For the text-containing cell, return its midpoint in [x, y] coordinate format. 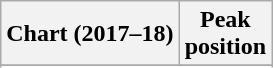
Chart (2017–18) [90, 34]
Peakposition [225, 34]
